Extract the (X, Y) coordinate from the center of the cell holding the provided text.  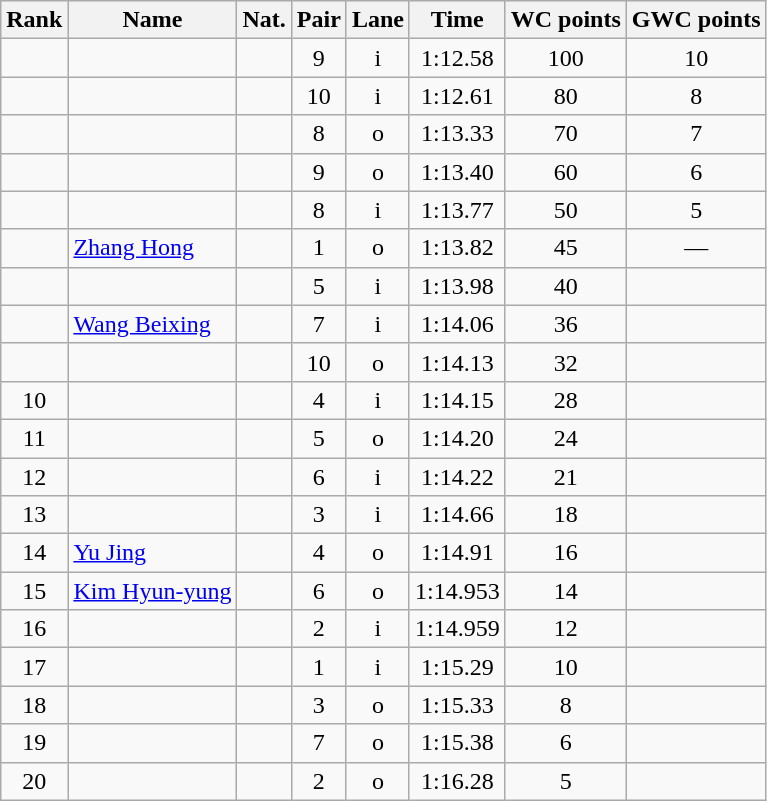
17 (34, 667)
1:13.82 (457, 248)
60 (566, 172)
1:14.20 (457, 438)
1:14.91 (457, 553)
1:14.06 (457, 324)
11 (34, 438)
70 (566, 134)
32 (566, 362)
Time (457, 20)
Zhang Hong (152, 248)
Name (152, 20)
28 (566, 400)
1:13.77 (457, 210)
1:15.33 (457, 705)
19 (34, 743)
Kim Hyun-yung (152, 591)
— (696, 248)
Wang Beixing (152, 324)
36 (566, 324)
50 (566, 210)
1:14.953 (457, 591)
1:14.13 (457, 362)
40 (566, 286)
Lane (378, 20)
1:14.22 (457, 477)
1:13.98 (457, 286)
Pair (318, 20)
Rank (34, 20)
21 (566, 477)
Yu Jing (152, 553)
80 (566, 96)
13 (34, 515)
24 (566, 438)
1:14.66 (457, 515)
WC points (566, 20)
45 (566, 248)
1:16.28 (457, 781)
1:13.33 (457, 134)
1:12.61 (457, 96)
1:15.29 (457, 667)
Nat. (264, 20)
1:13.40 (457, 172)
1:14.959 (457, 629)
1:12.58 (457, 58)
GWC points (696, 20)
100 (566, 58)
1:14.15 (457, 400)
20 (34, 781)
1:15.38 (457, 743)
15 (34, 591)
